Return the [X, Y] coordinate for the center point of the cell that contains the specified text.  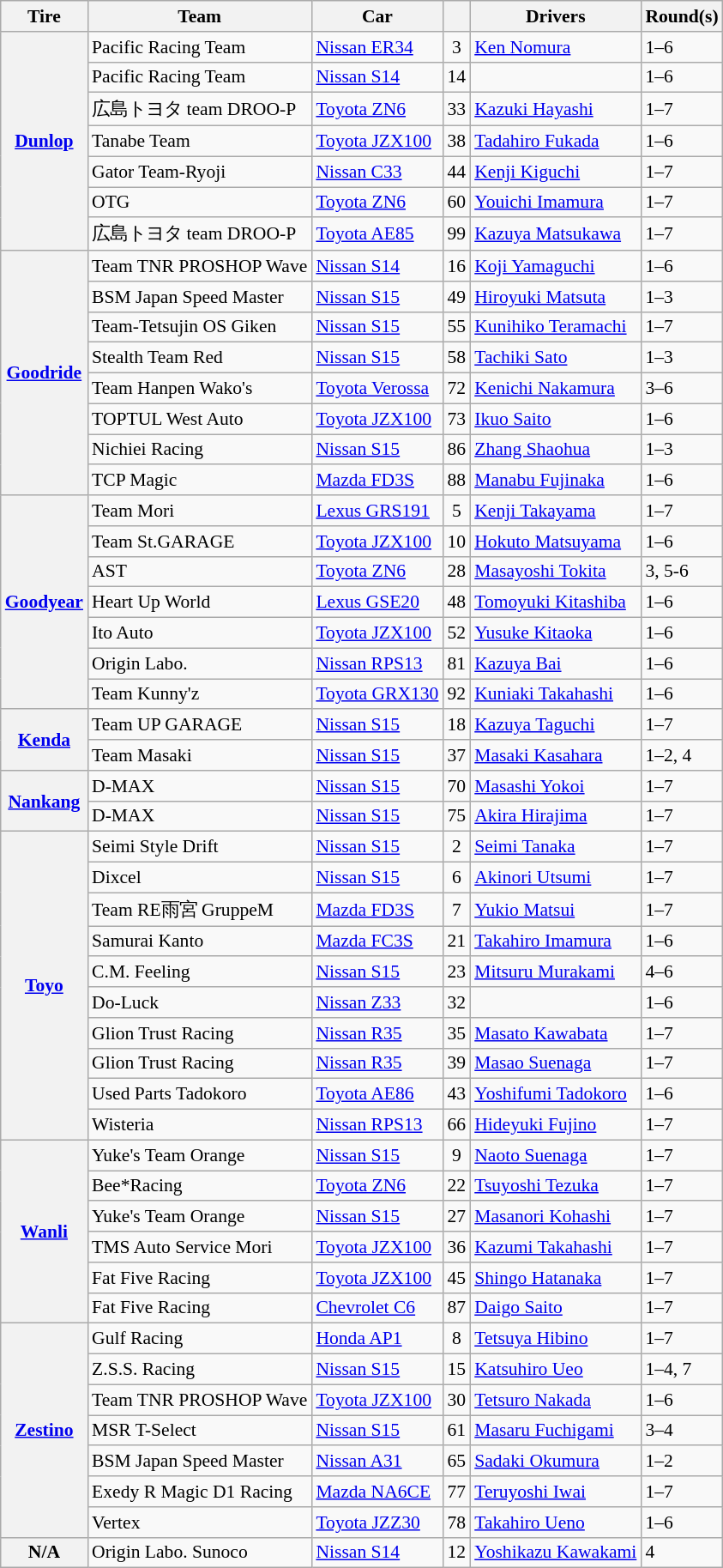
Team Kunny'z [199, 694]
Kazuya Bai [556, 663]
Dixcel [199, 878]
Zestino [45, 1430]
38 [456, 142]
Exedy R Magic D1 Racing [199, 1492]
Nissan Z33 [377, 1002]
Kazuya Matsukawa [556, 235]
Masato Kawabata [556, 1033]
Wanli [45, 1232]
Ito Auto [199, 633]
Team St.GARAGE [199, 542]
Tetsuro Nakada [556, 1400]
Akira Hirajima [556, 816]
Team UP GARAGE [199, 725]
2 [456, 847]
Masaru Fuchigami [556, 1431]
32 [456, 1002]
Gulf Racing [199, 1339]
7 [456, 910]
Kenji Kiguchi [556, 172]
Tsuyoshi Tezuka [556, 1186]
16 [456, 266]
Kenda [45, 740]
66 [456, 1125]
Team Mori [199, 511]
Teruyoshi Iwai [556, 1492]
37 [456, 755]
Takahiro Ueno [556, 1523]
1–2 [681, 1462]
10 [456, 542]
21 [456, 941]
Tadahiro Fukada [556, 142]
18 [456, 725]
Goodyear [45, 602]
22 [456, 1186]
Masao Suenaga [556, 1063]
Nissan ER34 [377, 47]
Kunihiko Teramachi [556, 327]
Toyo [45, 985]
12 [456, 1553]
Tanabe Team [199, 142]
Team [199, 16]
14 [456, 77]
3–4 [681, 1431]
Koji Yamaguchi [556, 266]
Origin Labo. [199, 663]
75 [456, 816]
Toyota JZZ30 [377, 1523]
Takahiro Imamura [556, 941]
77 [456, 1492]
Mitsuru Murakami [556, 972]
Kuniaki Takahashi [556, 694]
81 [456, 663]
15 [456, 1370]
Goodride [45, 372]
Samurai Kanto [199, 941]
Heart Up World [199, 602]
MSR T-Select [199, 1431]
OTG [199, 203]
9 [456, 1155]
Nankang [45, 802]
Toyota GRX130 [377, 694]
86 [456, 450]
Tachiki Sato [556, 358]
Katsuhiro Ueo [556, 1370]
Vertex [199, 1523]
39 [456, 1063]
44 [456, 172]
Yukio Matsui [556, 910]
Ken Nomura [556, 47]
1–2, 4 [681, 755]
Team Masaki [199, 755]
3, 5-6 [681, 572]
65 [456, 1462]
Stealth Team Red [199, 358]
Shingo Hatanaka [556, 1278]
30 [456, 1400]
45 [456, 1278]
5 [456, 511]
Origin Labo. Sunoco [199, 1553]
Team-Tetsujin OS Giken [199, 327]
Masayoshi Tokita [556, 572]
Manabu Fujinaka [556, 481]
70 [456, 786]
4 [681, 1553]
TOPTUL West Auto [199, 419]
Hiroyuki Matsuta [556, 297]
Masashi Yokoi [556, 786]
Zhang Shaohua [556, 450]
Kenji Takayama [556, 511]
Bee*Racing [199, 1186]
55 [456, 327]
48 [456, 602]
78 [456, 1523]
73 [456, 419]
Mazda NA6CE [377, 1492]
49 [456, 297]
Masanori Kohashi [556, 1217]
Daigo Saito [556, 1308]
Toyota Verossa [377, 389]
35 [456, 1033]
Dunlop [45, 141]
Toyota AE85 [377, 235]
Ikuo Saito [556, 419]
3 [456, 47]
Nissan A31 [377, 1462]
Team RE雨宮 GruppeM [199, 910]
8 [456, 1339]
Wisteria [199, 1125]
Toyota AE86 [377, 1094]
27 [456, 1217]
Kenichi Nakamura [556, 389]
Round(s) [681, 16]
Kazuki Hayashi [556, 110]
TMS Auto Service Mori [199, 1247]
Mazda FC3S [377, 941]
Honda AP1 [377, 1339]
Seimi Style Drift [199, 847]
N/A [45, 1553]
87 [456, 1308]
58 [456, 358]
Seimi Tanaka [556, 847]
Do-Luck [199, 1002]
6 [456, 878]
Nichiei Racing [199, 450]
Tire [45, 16]
Used Parts Tadokoro [199, 1094]
Yoshifumi Tadokoro [556, 1094]
52 [456, 633]
Team Hanpen Wako's [199, 389]
60 [456, 203]
3–6 [681, 389]
Yusuke Kitaoka [556, 633]
43 [456, 1094]
Chevrolet C6 [377, 1308]
Masaki Kasahara [556, 755]
C.M. Feeling [199, 972]
61 [456, 1431]
4–6 [681, 972]
Car [377, 16]
88 [456, 481]
Tomoyuki Kitashiba [556, 602]
Tetsuya Hibino [556, 1339]
Z.S.S. Racing [199, 1370]
Nissan C33 [377, 172]
Yoshikazu Kawakami [556, 1553]
Hideyuki Fujino [556, 1125]
Akinori Utsumi [556, 878]
Sadaki Okumura [556, 1462]
Youichi Imamura [556, 203]
Kazumi Takahashi [556, 1247]
Drivers [556, 16]
Lexus GRS191 [377, 511]
28 [456, 572]
72 [456, 389]
Hokuto Matsuyama [556, 542]
Gator Team-Ryoji [199, 172]
TCP Magic [199, 481]
33 [456, 110]
Kazuya Taguchi [556, 725]
36 [456, 1247]
AST [199, 572]
Lexus GSE20 [377, 602]
92 [456, 694]
1–4, 7 [681, 1370]
Naoto Suenaga [556, 1155]
99 [456, 235]
23 [456, 972]
